From the cell containing the given text, extract its center point as [X, Y] coordinate. 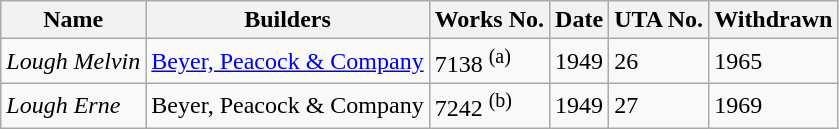
7242 (b) [489, 106]
Works No. [489, 20]
26 [659, 62]
Builders [288, 20]
UTA No. [659, 20]
Name [74, 20]
Date [580, 20]
Lough Melvin [74, 62]
Lough Erne [74, 106]
Withdrawn [774, 20]
27 [659, 106]
1969 [774, 106]
1965 [774, 62]
7138 (a) [489, 62]
